Scan for the cell matching the given text and deliver its (X, Y) coordinate at center. 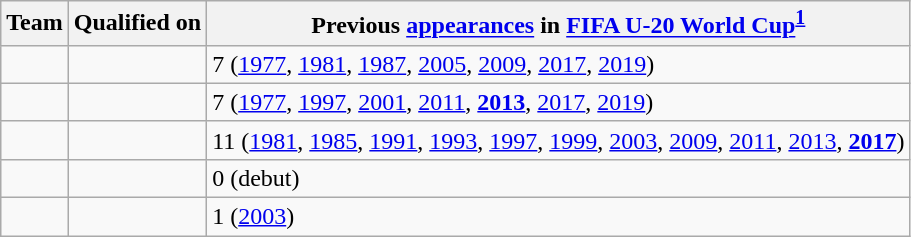
Team (35, 24)
0 (debut) (558, 178)
Previous appearances in FIFA U-20 World Cup1 (558, 24)
7 (1977, 1981, 1987, 2005, 2009, 2017, 2019) (558, 64)
7 (1977, 1997, 2001, 2011, 2013, 2017, 2019) (558, 102)
Qualified on (137, 24)
11 (1981, 1985, 1991, 1993, 1997, 1999, 2003, 2009, 2011, 2013, 2017) (558, 140)
1 (2003) (558, 217)
